Find where the given text appears and provide that cell's center as [x, y] coordinate. 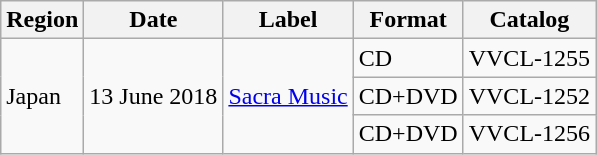
VVCL-1252 [529, 96]
Label [288, 20]
VVCL-1256 [529, 134]
VVCL-1255 [529, 58]
Sacra Music [288, 96]
Catalog [529, 20]
CD [408, 58]
13 June 2018 [154, 96]
Format [408, 20]
Japan [42, 96]
Date [154, 20]
Region [42, 20]
